Identify which cell holds the provided text, then report its (x, y) central coordinate. 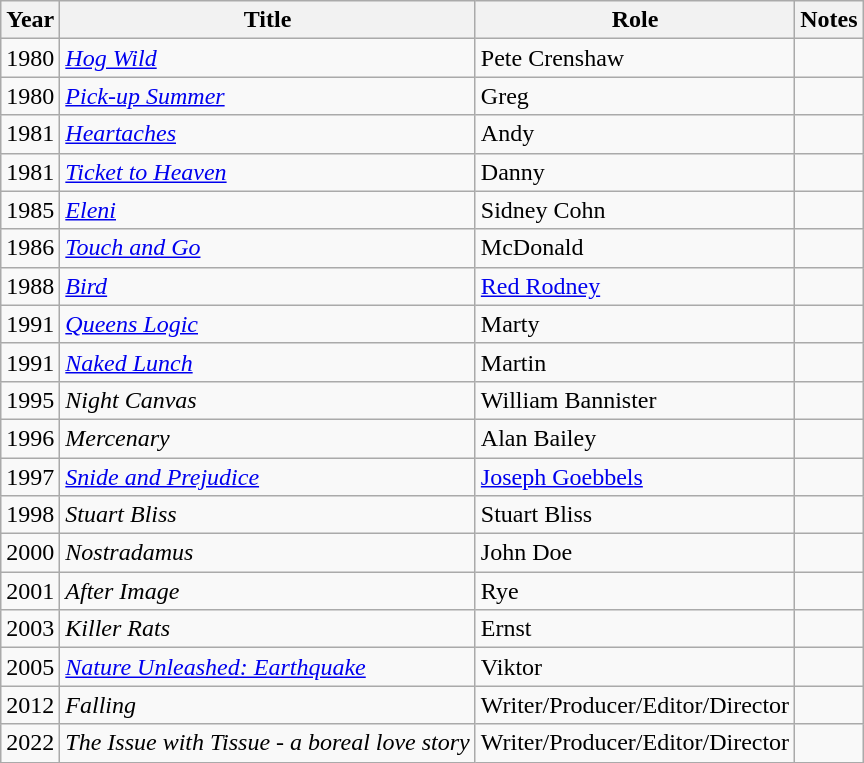
Nature Unleashed: Earthquake (268, 667)
1988 (30, 286)
Notes (829, 20)
William Bannister (634, 400)
2001 (30, 591)
Touch and Go (268, 248)
Naked Lunch (268, 362)
Alan Bailey (634, 438)
Hog Wild (268, 58)
Red Rodney (634, 286)
Sidney Cohn (634, 210)
Martin (634, 362)
1996 (30, 438)
Viktor (634, 667)
Falling (268, 705)
1998 (30, 515)
Rye (634, 591)
Marty (634, 324)
Ernst (634, 629)
2000 (30, 553)
Queens Logic (268, 324)
Joseph Goebbels (634, 477)
Eleni (268, 210)
Snide and Prejudice (268, 477)
2005 (30, 667)
1985 (30, 210)
Role (634, 20)
Bird (268, 286)
Mercenary (268, 438)
Nostradamus (268, 553)
1995 (30, 400)
Danny (634, 172)
1986 (30, 248)
Night Canvas (268, 400)
McDonald (634, 248)
Title (268, 20)
Pick-up Summer (268, 96)
2012 (30, 705)
Greg (634, 96)
The Issue with Tissue - a boreal love story (268, 743)
Heartaches (268, 134)
John Doe (634, 553)
2022 (30, 743)
Year (30, 20)
Ticket to Heaven (268, 172)
After Image (268, 591)
Pete Crenshaw (634, 58)
Andy (634, 134)
2003 (30, 629)
Killer Rats (268, 629)
1997 (30, 477)
